Return (x, y) of the center of cell containing provided text 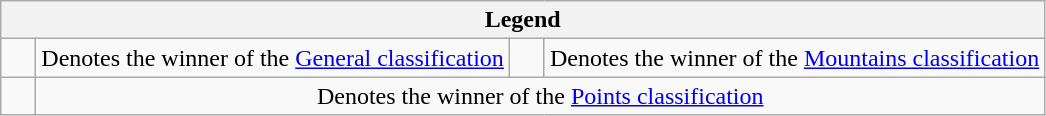
Legend (523, 20)
Denotes the winner of the Points classification (540, 96)
Denotes the winner of the General classification (273, 58)
Denotes the winner of the Mountains classification (794, 58)
